Determine the (X, Y) coordinate at the center of the cell enclosing the given text.  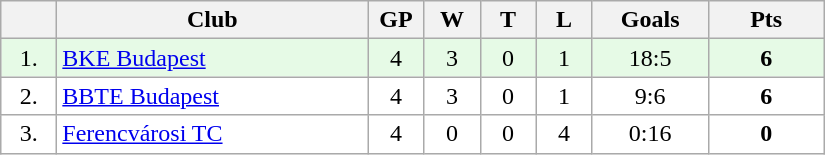
Goals (650, 20)
L (564, 20)
W (452, 20)
Pts (766, 20)
3. (29, 134)
2. (29, 96)
1. (29, 58)
Ferencvárosi TC (212, 134)
T (508, 20)
GP (396, 20)
9:6 (650, 96)
Club (212, 20)
18:5 (650, 58)
BKE Budapest (212, 58)
0:16 (650, 134)
BBTE Budapest (212, 96)
